Extract the [x, y] coordinate from the center of the cell holding the provided text.  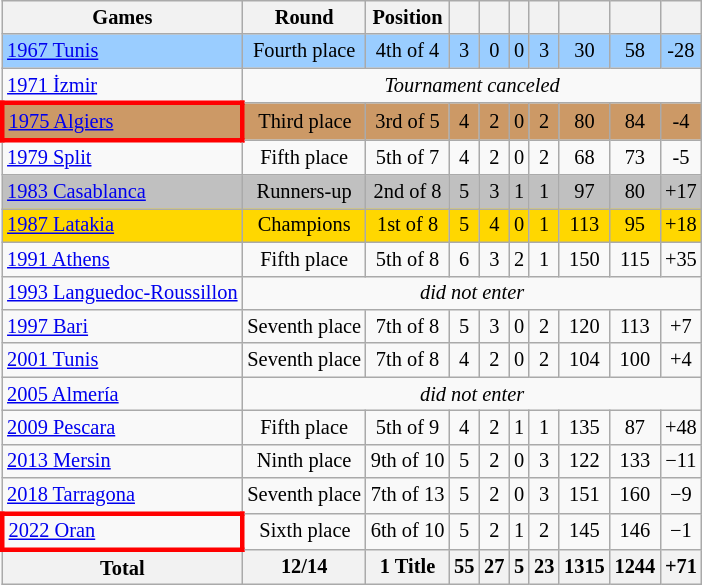
+71 [681, 566]
120 [584, 326]
1975 Algiers [122, 122]
Round [304, 17]
2nd of 8 [408, 192]
115 [635, 259]
84 [635, 122]
Tournament canceled [472, 86]
Position [408, 17]
1991 Athens [122, 259]
1967 Tunis [122, 51]
6th of 10 [408, 532]
+18 [681, 225]
1 Title [408, 566]
6 [464, 259]
Fourth place [304, 51]
133 [635, 461]
135 [584, 427]
+48 [681, 427]
150 [584, 259]
+35 [681, 259]
12/14 [304, 566]
1st of 8 [408, 225]
+17 [681, 192]
4th of 4 [408, 51]
2018 Tarragona [122, 496]
1993 Languedoc-Roussillon [122, 293]
2005 Almería [122, 394]
97 [584, 192]
Ninth place [304, 461]
2022 Oran [122, 532]
1315 [584, 566]
58 [635, 51]
73 [635, 156]
2009 Pescara [122, 427]
+4 [681, 360]
2001 Tunis [122, 360]
1987 Latakia [122, 225]
-4 [681, 122]
-28 [681, 51]
1244 [635, 566]
−1 [681, 532]
55 [464, 566]
1979 Split [122, 156]
160 [635, 496]
104 [584, 360]
−9 [681, 496]
68 [584, 156]
3rd of 5 [408, 122]
5th of 9 [408, 427]
Champions [304, 225]
5th of 7 [408, 156]
1997 Bari [122, 326]
145 [584, 532]
1971 İzmir [122, 86]
27 [494, 566]
122 [584, 461]
Sixth place [304, 532]
2013 Mersin [122, 461]
−11 [681, 461]
95 [635, 225]
1983 Casablanca [122, 192]
-5 [681, 156]
Total [122, 566]
Games [122, 17]
87 [635, 427]
151 [584, 496]
9th of 10 [408, 461]
30 [584, 51]
23 [544, 566]
7th of 13 [408, 496]
Third place [304, 122]
+7 [681, 326]
100 [635, 360]
146 [635, 532]
5th of 8 [408, 259]
Runners-up [304, 192]
